Find where the given text appears and provide that cell's center as [X, Y] coordinate. 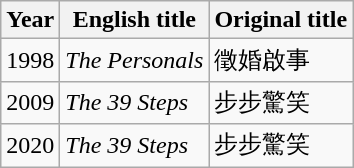
1998 [30, 60]
English title [134, 20]
Original title [281, 20]
2009 [30, 102]
徵婚啟事 [281, 60]
2020 [30, 146]
The Personals [134, 60]
Year [30, 20]
